Return (X, Y) of the center of cell containing provided text 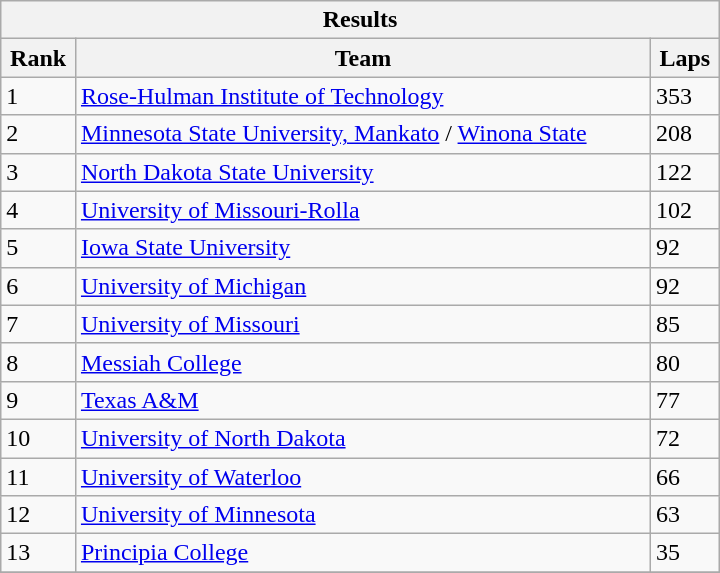
5 (38, 248)
Iowa State University (362, 248)
8 (38, 362)
9 (38, 400)
Minnesota State University, Mankato / Winona State (362, 134)
University of Waterloo (362, 477)
85 (684, 324)
University of Michigan (362, 286)
University of Missouri (362, 324)
12 (38, 515)
Messiah College (362, 362)
35 (684, 553)
University of Minnesota (362, 515)
6 (38, 286)
80 (684, 362)
4 (38, 210)
1 (38, 96)
Rose-Hulman Institute of Technology (362, 96)
102 (684, 210)
Texas A&M (362, 400)
72 (684, 438)
10 (38, 438)
Team (362, 58)
353 (684, 96)
77 (684, 400)
Rank (38, 58)
North Dakota State University (362, 172)
University of North Dakota (362, 438)
Results (360, 20)
Principia College (362, 553)
7 (38, 324)
3 (38, 172)
208 (684, 134)
Laps (684, 58)
13 (38, 553)
11 (38, 477)
63 (684, 515)
2 (38, 134)
University of Missouri-Rolla (362, 210)
122 (684, 172)
66 (684, 477)
